Provide the (X, Y) coordinate of the cell's center where the given text is located.  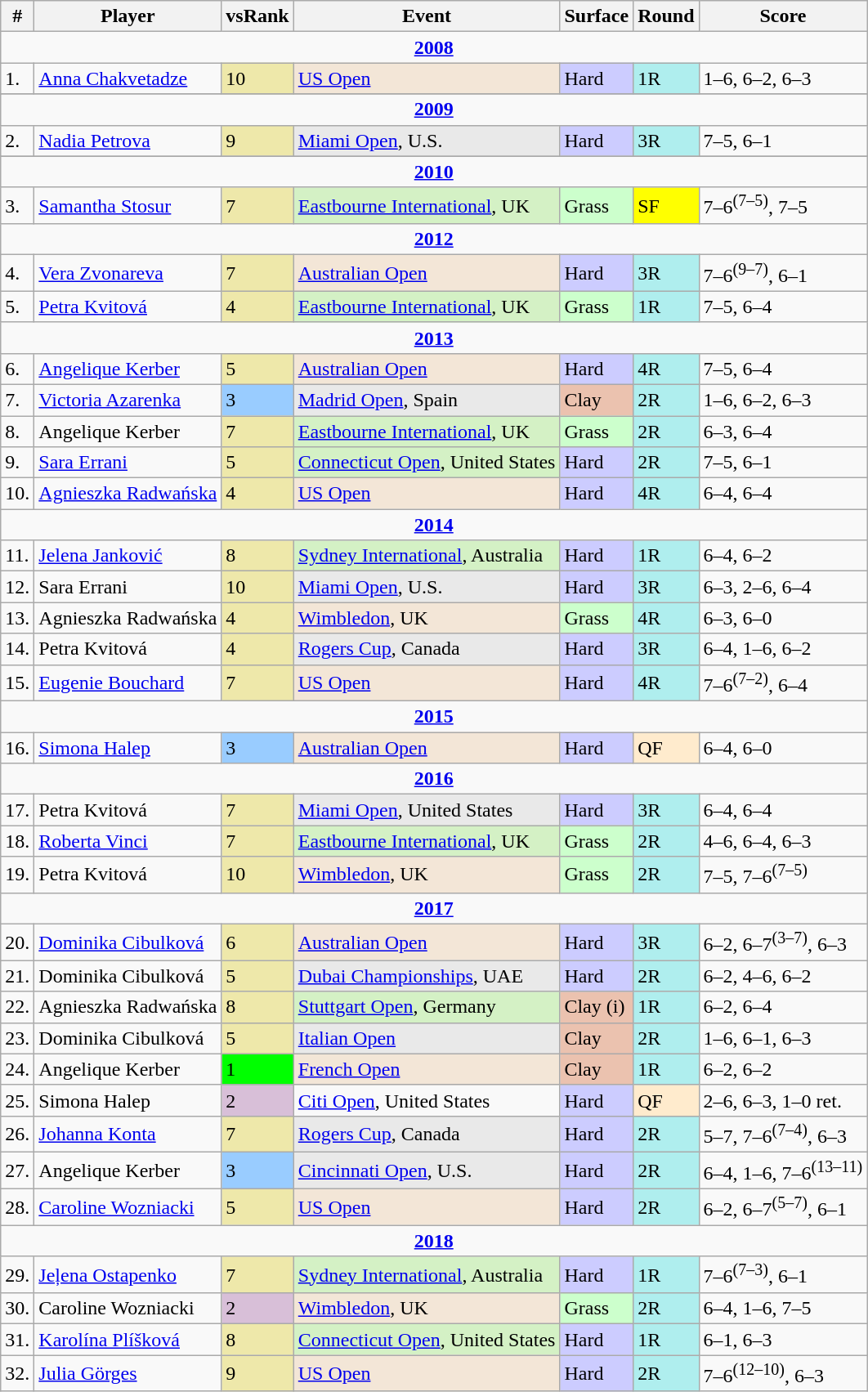
1. (18, 78)
7–6(7–2), 6–4 (783, 683)
Dubai Championships, UAE (427, 976)
4–6, 6–4, 6–3 (783, 841)
6–4, 1–6, 7–5 (783, 1309)
26. (18, 1135)
5. (18, 307)
7–6(12–10), 6–3 (783, 1373)
18. (18, 841)
16. (18, 748)
7–6(7–3), 6–1 (783, 1275)
6–1, 6–3 (783, 1340)
7–6(9–7), 6–1 (783, 273)
22. (18, 1007)
Miami Open, United States (427, 810)
11. (18, 556)
6–2, 6–7(3–7), 6–3 (783, 943)
vsRank (257, 16)
6. (18, 369)
Anna Chakvetadze (128, 78)
29. (18, 1275)
7–5, 7–6(7–5) (783, 875)
Score (783, 16)
2. (18, 141)
2008 (434, 47)
Round (666, 16)
2016 (434, 779)
2010 (434, 172)
2017 (434, 908)
Roberta Vinci (128, 841)
6–4, 6–2 (783, 556)
Player (128, 16)
27. (18, 1170)
Italian Open (427, 1038)
2014 (434, 525)
Jelena Janković (128, 556)
2018 (434, 1241)
Surface (597, 16)
23. (18, 1038)
6–3, 2–6, 6–4 (783, 587)
Victoria Azarenka (128, 400)
31. (18, 1340)
4. (18, 273)
6–4, 6–0 (783, 748)
Clay (i) (597, 1007)
2–6, 6–3, 1–0 ret. (783, 1100)
6–4, 1–6, 6–2 (783, 649)
17. (18, 810)
13. (18, 618)
25. (18, 1100)
24. (18, 1069)
Eugenie Bouchard (128, 683)
6–4, 1–6, 7–6(13–11) (783, 1170)
6–2, 4–6, 6–2 (783, 976)
15. (18, 683)
6–2, 6–7(5–7), 6–1 (783, 1208)
7–6(7–5), 7–5 (783, 206)
SF (666, 206)
Johanna Konta (128, 1135)
Julia Görges (128, 1373)
2012 (434, 239)
19. (18, 875)
2015 (434, 717)
21. (18, 976)
6 (257, 943)
2009 (434, 110)
Samantha Stosur (128, 206)
Stuttgart Open, Germany (427, 1007)
6–3, 6–4 (783, 432)
Vera Zvonareva (128, 273)
1–6, 6–1, 6–3 (783, 1038)
30. (18, 1309)
Madrid Open, Spain (427, 400)
10. (18, 494)
Citi Open, United States (427, 1100)
20. (18, 943)
12. (18, 587)
Jeļena Ostapenko (128, 1275)
6–2, 6–2 (783, 1069)
7. (18, 400)
Nadia Petrova (128, 141)
3. (18, 206)
Event (427, 16)
1 (257, 1069)
French Open (427, 1069)
9. (18, 463)
6–3, 6–0 (783, 618)
# (18, 16)
Cincinnati Open, U.S. (427, 1170)
5–7, 7–6(7–4), 6–3 (783, 1135)
14. (18, 649)
32. (18, 1373)
28. (18, 1208)
2013 (434, 338)
Karolína Plíšková (128, 1340)
6–2, 6–4 (783, 1007)
8. (18, 432)
